Detect which cell encompasses the target text, then output its [x, y] center coordinate. 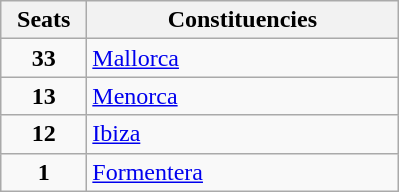
Mallorca [242, 58]
Seats [44, 20]
1 [44, 172]
13 [44, 96]
Formentera [242, 172]
33 [44, 58]
Ibiza [242, 134]
12 [44, 134]
Constituencies [242, 20]
Menorca [242, 96]
